Extract the [x, y] coordinate from the center of the cell holding the provided text.  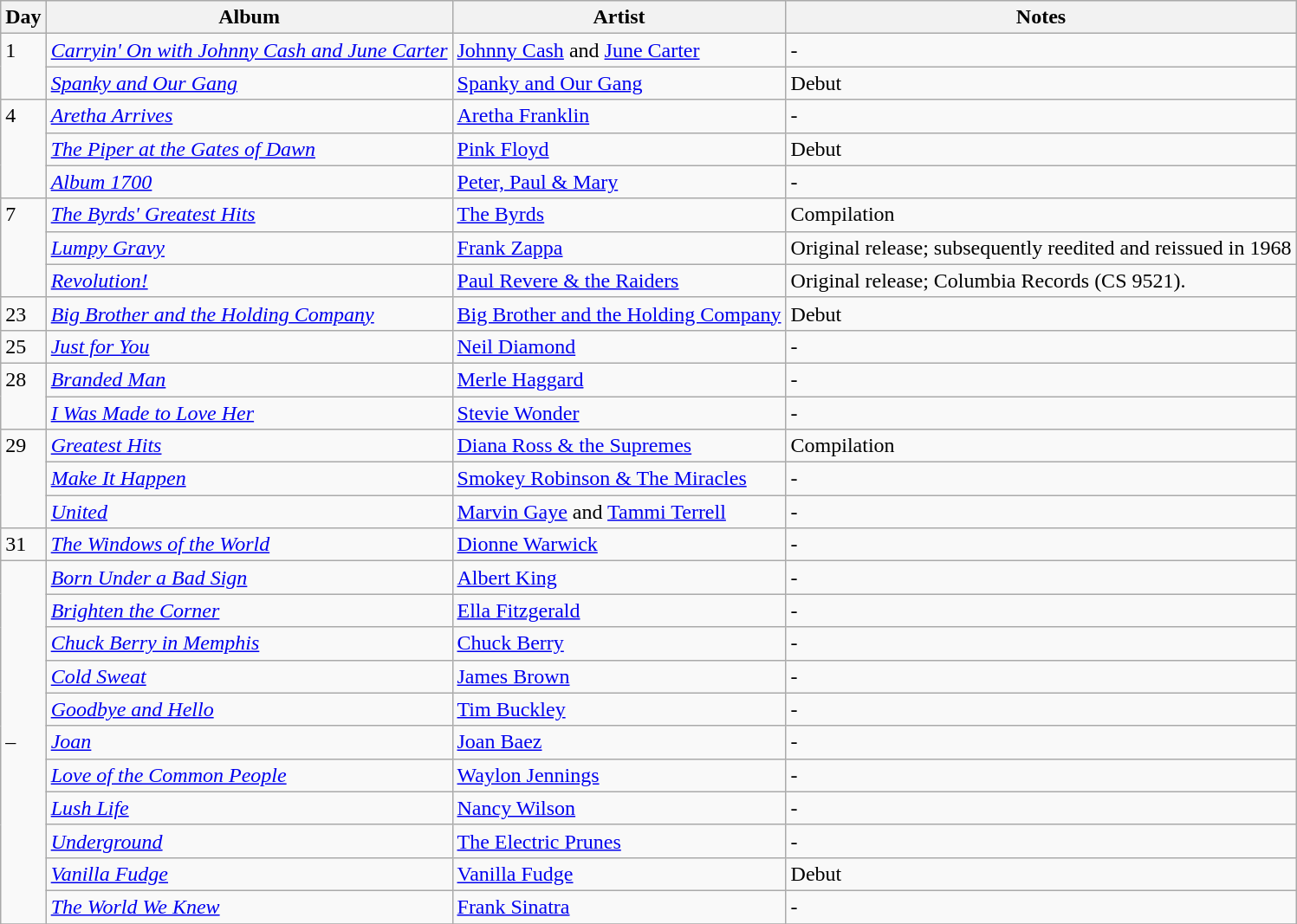
Revolution! [250, 281]
Aretha Franklin [619, 116]
Greatest Hits [250, 446]
I Was Made to Love Her [250, 413]
Tim Buckley [619, 709]
Paul Revere & the Raiders [619, 281]
Cold Sweat [250, 676]
1 [23, 67]
Chuck Berry in Memphis [250, 643]
Album [250, 17]
United [250, 512]
Original release; subsequently reedited and reissued in 1968 [1041, 248]
Lush Life [250, 808]
Artist [619, 17]
4 [23, 149]
Notes [1041, 17]
Original release; Columbia Records (CS 9521). [1041, 281]
Album 1700 [250, 182]
29 [23, 479]
28 [23, 396]
Waylon Jennings [619, 775]
The Byrds [619, 215]
Branded Man [250, 379]
Chuck Berry [619, 643]
Lumpy Gravy [250, 248]
Nancy Wilson [619, 808]
7 [23, 248]
25 [23, 346]
The World We Knew [250, 907]
Ella Fitzgerald [619, 611]
Peter, Paul & Mary [619, 182]
Smokey Robinson & The Miracles [619, 479]
Just for You [250, 346]
Johnny Cash and June Carter [619, 50]
James Brown [619, 676]
23 [23, 313]
– [23, 743]
Day [23, 17]
Frank Sinatra [619, 907]
Brighten the Corner [250, 611]
Merle Haggard [619, 379]
Carryin' On with Johnny Cash and June Carter [250, 50]
Make It Happen [250, 479]
The Piper at the Gates of Dawn [250, 149]
Diana Ross & the Supremes [619, 446]
Marvin Gaye and Tammi Terrell [619, 512]
31 [23, 545]
Stevie Wonder [619, 413]
The Byrds' Greatest Hits [250, 215]
Born Under a Bad Sign [250, 578]
Albert King [619, 578]
Goodbye and Hello [250, 709]
Pink Floyd [619, 149]
Neil Diamond [619, 346]
The Electric Prunes [619, 841]
Love of the Common People [250, 775]
Dionne Warwick [619, 545]
Joan [250, 742]
The Windows of the World [250, 545]
Joan Baez [619, 742]
Frank Zappa [619, 248]
Underground [250, 841]
Aretha Arrives [250, 116]
